Determine the [x, y] coordinate at the center of the cell enclosing the given text.  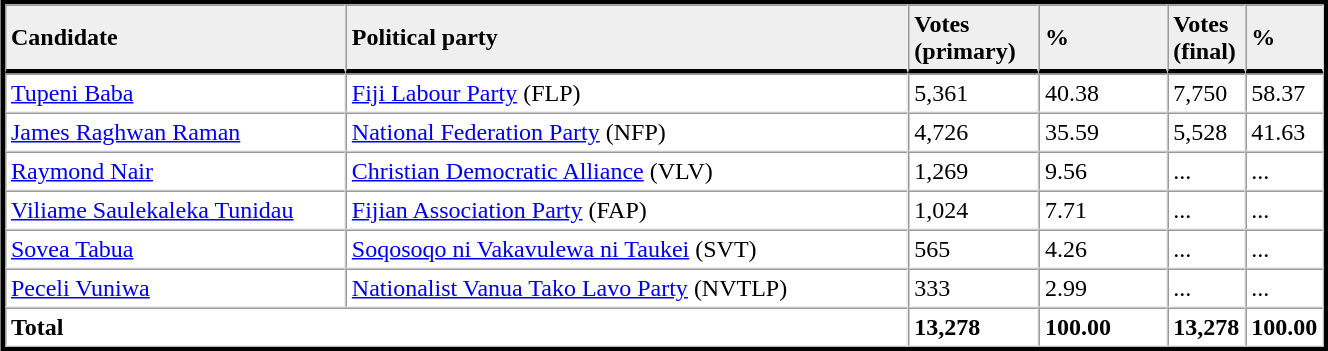
James Raghwan Raman [176, 132]
Candidate [176, 38]
58.37 [1284, 94]
1,269 [974, 172]
Christian Democratic Alliance (VLV) [627, 172]
41.63 [1284, 132]
35.59 [1103, 132]
Tupeni Baba [176, 94]
Total [456, 328]
Fiji Labour Party (FLP) [627, 94]
4,726 [974, 132]
40.38 [1103, 94]
Political party [627, 38]
Peceli Vuniwa [176, 288]
National Federation Party (NFP) [627, 132]
Sovea Tabua [176, 250]
2.99 [1103, 288]
5,528 [1206, 132]
Soqosoqo ni Vakavulewa ni Taukei (SVT) [627, 250]
Fijian Association Party (FAP) [627, 210]
7.71 [1103, 210]
Nationalist Vanua Tako Lavo Party (NVTLP) [627, 288]
565 [974, 250]
Votes(primary) [974, 38]
7,750 [1206, 94]
1,024 [974, 210]
Votes(final) [1206, 38]
Viliame Saulekaleka Tunidau [176, 210]
4.26 [1103, 250]
9.56 [1103, 172]
333 [974, 288]
Raymond Nair [176, 172]
5,361 [974, 94]
